Pinpoint the cell where the given text exists, returning its (X, Y) midpoint coordinate. 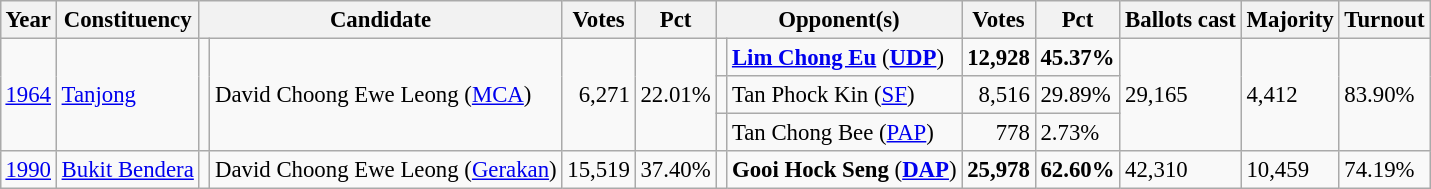
42,310 (1180, 170)
Tan Chong Bee (PAP) (844, 133)
29.89% (1078, 95)
29,165 (1180, 94)
1990 (28, 170)
Tan Phock Kin (SF) (844, 95)
25,978 (998, 170)
8,516 (998, 95)
10,459 (1290, 170)
David Choong Ewe Leong (Gerakan) (386, 170)
62.60% (1078, 170)
22.01% (676, 94)
Turnout (1384, 20)
1964 (28, 94)
David Choong Ewe Leong (MCA) (386, 94)
6,271 (598, 94)
Tanjong (128, 94)
Ballots cast (1180, 20)
Opponent(s) (839, 20)
45.37% (1078, 57)
Lim Chong Eu (UDP) (844, 57)
778 (998, 133)
83.90% (1384, 94)
Constituency (128, 20)
Gooi Hock Seng (DAP) (844, 170)
Majority (1290, 20)
2.73% (1078, 133)
15,519 (598, 170)
Year (28, 20)
12,928 (998, 57)
37.40% (676, 170)
74.19% (1384, 170)
Bukit Bendera (128, 170)
Candidate (380, 20)
4,412 (1290, 94)
